Return (x, y) of the center of cell containing provided text 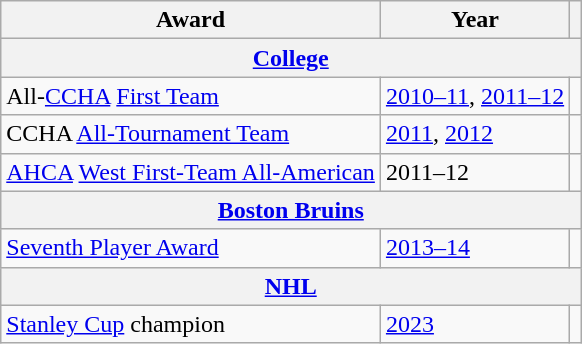
AHCA West First-Team All-American (191, 172)
Award (191, 20)
2010–11, 2011–12 (474, 96)
All-CCHA First Team (191, 96)
College (291, 58)
Seventh Player Award (191, 248)
Boston Bruins (291, 210)
Stanley Cup champion (191, 324)
2011, 2012 (474, 134)
2023 (474, 324)
CCHA All-Tournament Team (191, 134)
NHL (291, 286)
Year (474, 20)
2013–14 (474, 248)
2011–12 (474, 172)
